Scan for the cell matching the given text and deliver its [X, Y] coordinate at center. 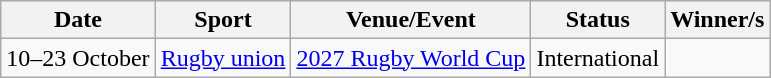
Date [78, 20]
10–23 October [78, 58]
Venue/Event [411, 20]
Sport [223, 20]
Rugby union [223, 58]
2027 Rugby World Cup [411, 58]
International [598, 58]
Winner/s [718, 20]
Status [598, 20]
